Capture the cell that displays the provided text and extract its (x, y) central coordinate. 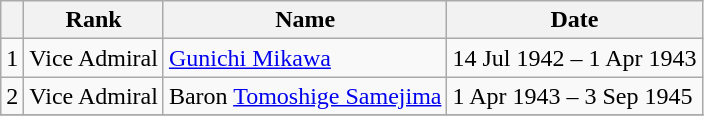
1 (12, 58)
Baron Tomoshige Samejima (305, 96)
Gunichi Mikawa (305, 58)
1 Apr 1943 – 3 Sep 1945 (574, 96)
Rank (94, 20)
14 Jul 1942 – 1 Apr 1943 (574, 58)
Name (305, 20)
Date (574, 20)
2 (12, 96)
